Return the [x, y] coordinate for the center point of the cell that contains the specified text.  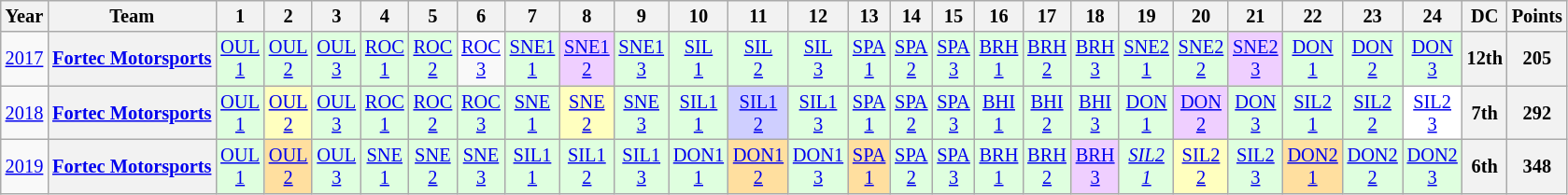
1 [240, 16]
SIL2 [758, 59]
12 [818, 16]
2019 [24, 166]
SNE21 [1146, 59]
3 [336, 16]
SNE22 [1201, 59]
6th [1485, 166]
11 [758, 16]
2 [289, 16]
BHI3 [1095, 113]
12th [1485, 59]
SNE12 [586, 59]
17 [1047, 16]
SNE11 [532, 59]
292 [1537, 113]
SIL1 [699, 59]
19 [1146, 16]
20 [1201, 16]
10 [699, 16]
DON21 [1313, 166]
24 [1433, 16]
Team [132, 16]
SIL3 [818, 59]
5 [433, 16]
4 [385, 16]
DON12 [758, 166]
SNE13 [642, 59]
Year [24, 16]
SNE23 [1255, 59]
14 [911, 16]
DON23 [1433, 166]
16 [999, 16]
8 [586, 16]
15 [953, 16]
2017 [24, 59]
2018 [24, 113]
BHI1 [999, 113]
DC [1485, 16]
21 [1255, 16]
9 [642, 16]
BHI2 [1047, 113]
13 [869, 16]
205 [1537, 59]
DON11 [699, 166]
6 [481, 16]
7th [1485, 113]
Points [1537, 16]
7 [532, 16]
18 [1095, 16]
22 [1313, 16]
DON22 [1373, 166]
348 [1537, 166]
23 [1373, 16]
DON13 [818, 166]
